Provide the [X, Y] coordinate of the cell's center where the given text is located.  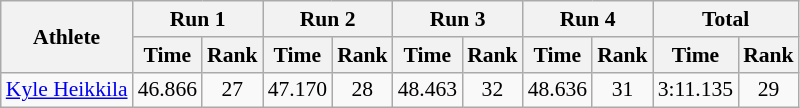
29 [768, 90]
Run 3 [458, 19]
27 [232, 90]
Run 1 [198, 19]
Run 4 [588, 19]
Athlete [67, 36]
Kyle Heikkila [67, 90]
48.636 [558, 90]
46.866 [168, 90]
48.463 [428, 90]
32 [492, 90]
28 [362, 90]
3:11.135 [696, 90]
47.170 [298, 90]
Total [726, 19]
Run 2 [328, 19]
31 [622, 90]
